For the text-containing cell, return its midpoint in (x, y) coordinate format. 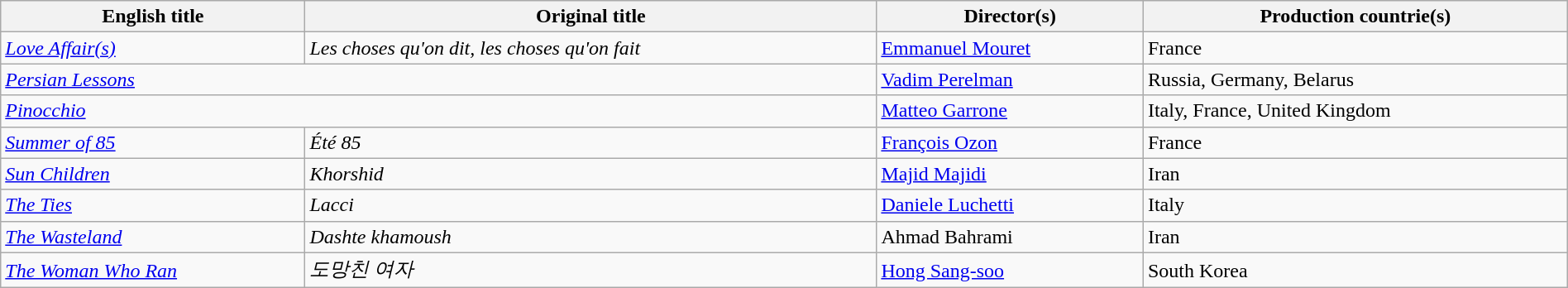
Russia, Germany, Belarus (1355, 79)
Daniele Luchetti (1011, 205)
Director(s) (1011, 17)
Ahmad Bahrami (1011, 237)
Summer of 85 (153, 142)
Été 85 (590, 142)
The Woman Who Ran (153, 270)
Love Affair(s) (153, 48)
Les choses qu'on dit, les choses qu'on fait (590, 48)
Matteo Garrone (1011, 111)
Sun Children (153, 174)
Vadim Perelman (1011, 79)
Dashte khamoush (590, 237)
Lacci (590, 205)
Italy (1355, 205)
Hong Sang-soo (1011, 270)
English title (153, 17)
도망친 여자 (590, 270)
Majid Majidi (1011, 174)
Khorshid (590, 174)
François Ozon (1011, 142)
Emmanuel Mouret (1011, 48)
The Ties (153, 205)
Original title (590, 17)
The Wasteland (153, 237)
Production countrie(s) (1355, 17)
Persian Lessons (438, 79)
Pinocchio (438, 111)
Italy, France, United Kingdom (1355, 111)
South Korea (1355, 270)
